Extract the [X, Y] coordinate from the center of the cell holding the provided text.  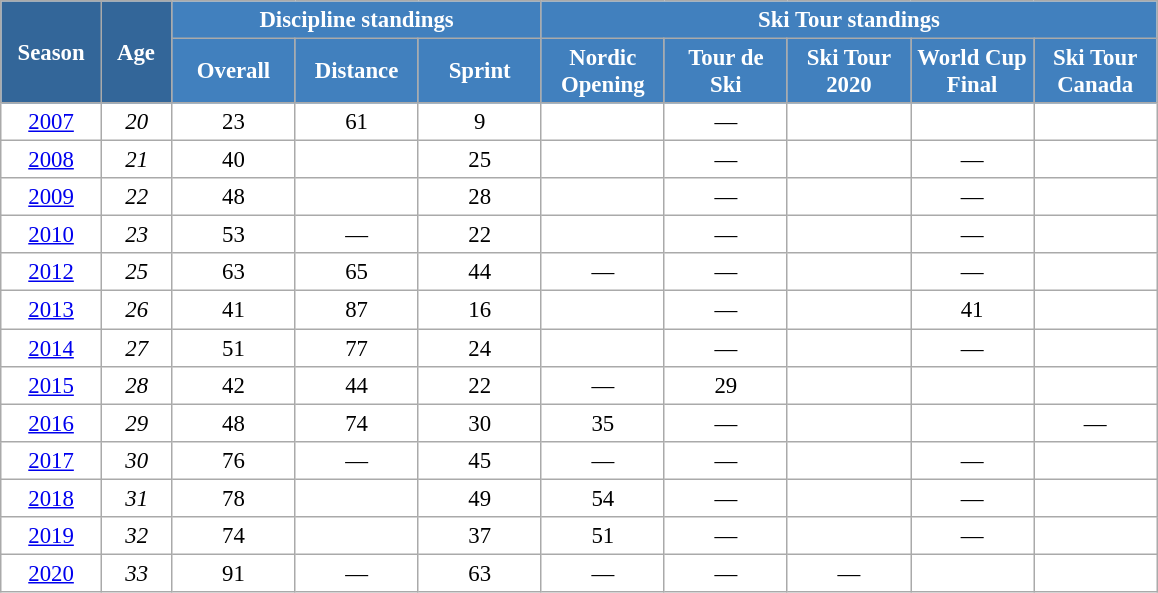
61 [356, 122]
NordicOpening [602, 72]
77 [356, 348]
Discipline standings [356, 20]
33 [136, 573]
2016 [52, 423]
Sprint [480, 72]
2007 [52, 122]
Age [136, 52]
Ski Tour2020 [848, 72]
2020 [52, 573]
2018 [52, 498]
Ski Tour standings [848, 20]
24 [480, 348]
2009 [52, 197]
Ski TourCanada [1096, 72]
21 [136, 160]
9 [480, 122]
26 [136, 310]
32 [136, 536]
53 [234, 235]
87 [356, 310]
78 [234, 498]
2013 [52, 310]
World CupFinal [972, 72]
45 [480, 460]
20 [136, 122]
35 [602, 423]
37 [480, 536]
Distance [356, 72]
54 [602, 498]
Season [52, 52]
2017 [52, 460]
42 [234, 385]
Tour deSki [726, 72]
2014 [52, 348]
91 [234, 573]
Overall [234, 72]
2010 [52, 235]
16 [480, 310]
2008 [52, 160]
49 [480, 498]
31 [136, 498]
2019 [52, 536]
65 [356, 273]
2015 [52, 385]
2012 [52, 273]
76 [234, 460]
27 [136, 348]
40 [234, 160]
